Identify which cell holds the provided text, then report its [X, Y] central coordinate. 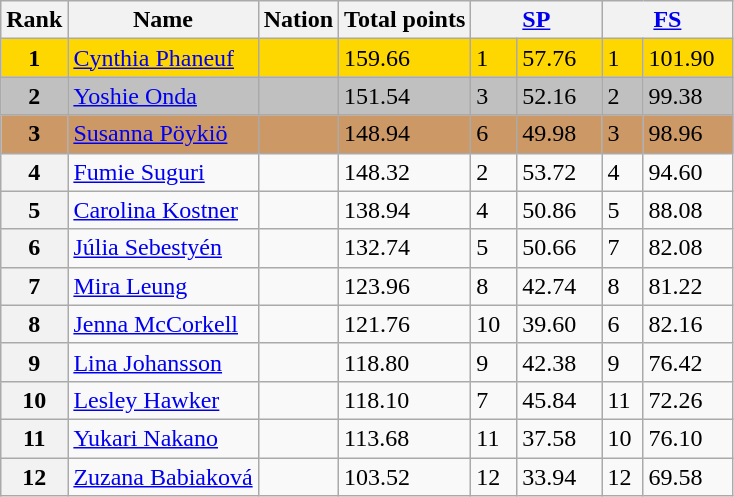
42.38 [560, 362]
148.94 [405, 134]
Nation [298, 20]
121.76 [405, 324]
151.54 [405, 96]
Lesley Hawker [163, 400]
76.42 [688, 362]
Susanna Pöykiö [163, 134]
Total points [405, 20]
Zuzana Babiaková [163, 477]
49.98 [560, 134]
53.72 [560, 172]
99.38 [688, 96]
Fumie Suguri [163, 172]
57.76 [560, 58]
101.90 [688, 58]
SP [536, 20]
Yoshie Onda [163, 96]
Name [163, 20]
72.26 [688, 400]
159.66 [405, 58]
103.52 [405, 477]
113.68 [405, 438]
33.94 [560, 477]
Cynthia Phaneuf [163, 58]
39.60 [560, 324]
Yukari Nakano [163, 438]
Mira Leung [163, 286]
88.08 [688, 210]
118.80 [405, 362]
Rank [34, 20]
81.22 [688, 286]
Júlia Sebestyén [163, 248]
148.32 [405, 172]
76.10 [688, 438]
138.94 [405, 210]
Jenna McCorkell [163, 324]
50.86 [560, 210]
69.58 [688, 477]
94.60 [688, 172]
45.84 [560, 400]
132.74 [405, 248]
118.10 [405, 400]
42.74 [560, 286]
37.58 [560, 438]
50.66 [560, 248]
82.16 [688, 324]
FS [668, 20]
98.96 [688, 134]
Carolina Kostner [163, 210]
52.16 [560, 96]
123.96 [405, 286]
82.08 [688, 248]
Lina Johansson [163, 362]
